Output the (x, y) coordinate of the center of the cell containing the given text.  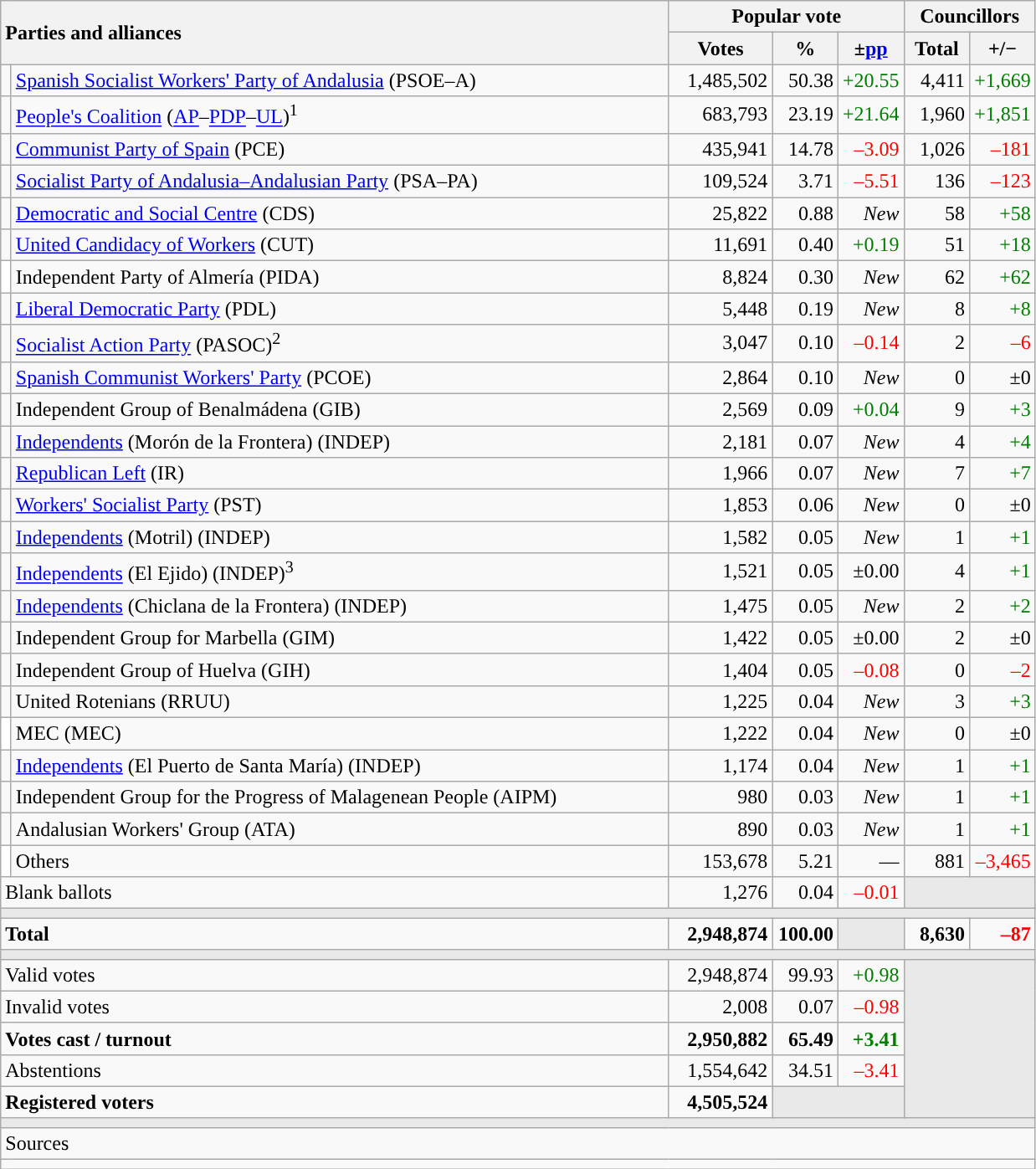
62 (937, 277)
1,554,642 (721, 1070)
25,822 (721, 213)
–87 (1003, 934)
3,047 (721, 343)
881 (937, 861)
99.93 (805, 975)
Spanish Socialist Workers' Party of Andalusia (PSOE–A) (340, 80)
+7 (1003, 474)
50.38 (805, 80)
Independent Group of Benalmádena (GIB) (340, 409)
Independents (Motril) (INDEP) (340, 537)
–0.98 (870, 1007)
0.88 (805, 213)
2,864 (721, 377)
+58 (1003, 213)
1,853 (721, 505)
5.21 (805, 861)
–6 (1003, 343)
±pp (870, 49)
+21.64 (870, 115)
Votes (721, 49)
1,276 (721, 893)
51 (937, 245)
Registered voters (335, 1102)
100.00 (805, 934)
United Rotenians (RRUU) (340, 702)
1,521 (721, 572)
Valid votes (335, 975)
–3.41 (870, 1070)
+2 (1003, 606)
1,026 (937, 149)
–0.01 (870, 893)
8,630 (937, 934)
0.30 (805, 277)
5,448 (721, 309)
4,505,524 (721, 1102)
–181 (1003, 149)
Spanish Communist Workers' Party (PCOE) (340, 377)
23.19 (805, 115)
–0.14 (870, 343)
8 (937, 309)
Workers' Socialist Party (PST) (340, 505)
Independents (Morón de la Frontera) (INDEP) (340, 442)
Andalusian Workers' Group (ATA) (340, 829)
14.78 (805, 149)
Socialist Party of Andalusia–Andalusian Party (PSA–PA) (340, 182)
0.09 (805, 409)
Socialist Action Party (PASOC)2 (340, 343)
–3,465 (1003, 861)
Blank ballots (335, 893)
65.49 (805, 1038)
8,824 (721, 277)
+18 (1003, 245)
4,411 (937, 80)
1,422 (721, 638)
+1,669 (1003, 80)
1,404 (721, 669)
1,174 (721, 766)
2,569 (721, 409)
Independents (El Puerto de Santa María) (INDEP) (340, 766)
+1,851 (1003, 115)
+8 (1003, 309)
34.51 (805, 1070)
United Candidacy of Workers (CUT) (340, 245)
Abstentions (335, 1070)
–123 (1003, 182)
Republican Left (IR) (340, 474)
–5.51 (870, 182)
0.19 (805, 309)
–3.09 (870, 149)
Independents (Chiclana de la Frontera) (INDEP) (340, 606)
+62 (1003, 277)
Independent Group of Huelva (GIH) (340, 669)
Popular vote (787, 17)
2,950,882 (721, 1038)
Invalid votes (335, 1007)
0.06 (805, 505)
9 (937, 409)
+20.55 (870, 80)
Councillors (969, 17)
Independent Group for Marbella (GIM) (340, 638)
1,475 (721, 606)
0.40 (805, 245)
Liberal Democratic Party (PDL) (340, 309)
2,008 (721, 1007)
% (805, 49)
136 (937, 182)
Democratic and Social Centre (CDS) (340, 213)
Independents (El Ejido) (INDEP)3 (340, 572)
+3.41 (870, 1038)
1,582 (721, 537)
Independent Party of Almería (PIDA) (340, 277)
1,485,502 (721, 80)
11,691 (721, 245)
+0.19 (870, 245)
Independent Group for the Progress of Malagenean People (AIPM) (340, 797)
109,524 (721, 182)
Communist Party of Spain (PCE) (340, 149)
683,793 (721, 115)
+0.98 (870, 975)
3 (937, 702)
58 (937, 213)
980 (721, 797)
–0.08 (870, 669)
890 (721, 829)
2,181 (721, 442)
MEC (MEC) (340, 734)
— (870, 861)
153,678 (721, 861)
–2 (1003, 669)
Parties and alliances (335, 33)
1,966 (721, 474)
Votes cast / turnout (335, 1038)
+/− (1003, 49)
+4 (1003, 442)
1,960 (937, 115)
3.71 (805, 182)
1,222 (721, 734)
Sources (518, 1144)
1,225 (721, 702)
435,941 (721, 149)
7 (937, 474)
+0.04 (870, 409)
Others (340, 861)
People's Coalition (AP–PDP–UL)1 (340, 115)
